Provide the (X, Y) coordinate of the cell's center where the given text is located.  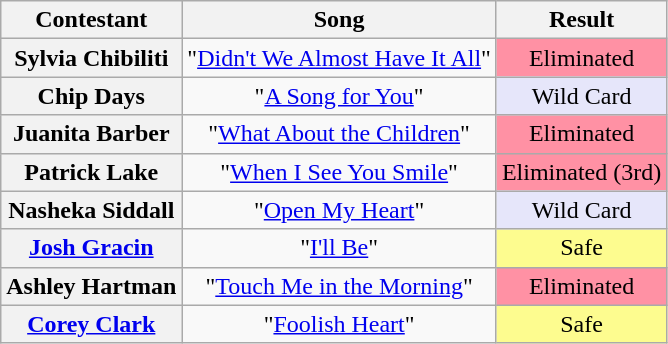
"Foolish Heart" (340, 324)
Result (581, 20)
Sylvia Chibiliti (92, 58)
"When I See You Smile" (340, 172)
"A Song for You" (340, 96)
"What About the Children" (340, 134)
Nasheka Siddall (92, 210)
Eliminated (3rd) (581, 172)
Patrick Lake (92, 172)
"Touch Me in the Morning" (340, 286)
"I'll Be" (340, 248)
Song (340, 20)
"Didn't We Almost Have It All" (340, 58)
Chip Days (92, 96)
Juanita Barber (92, 134)
Ashley Hartman (92, 286)
Josh Gracin (92, 248)
"Open My Heart" (340, 210)
Contestant (92, 20)
Corey Clark (92, 324)
